For the text-containing cell, return its midpoint in [X, Y] coordinate format. 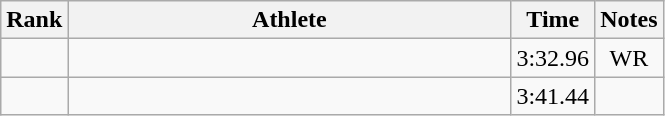
WR [629, 58]
Time [553, 20]
3:41.44 [553, 96]
Notes [629, 20]
3:32.96 [553, 58]
Rank [34, 20]
Athlete [290, 20]
